From the cell containing the given text, extract its center point as (x, y) coordinate. 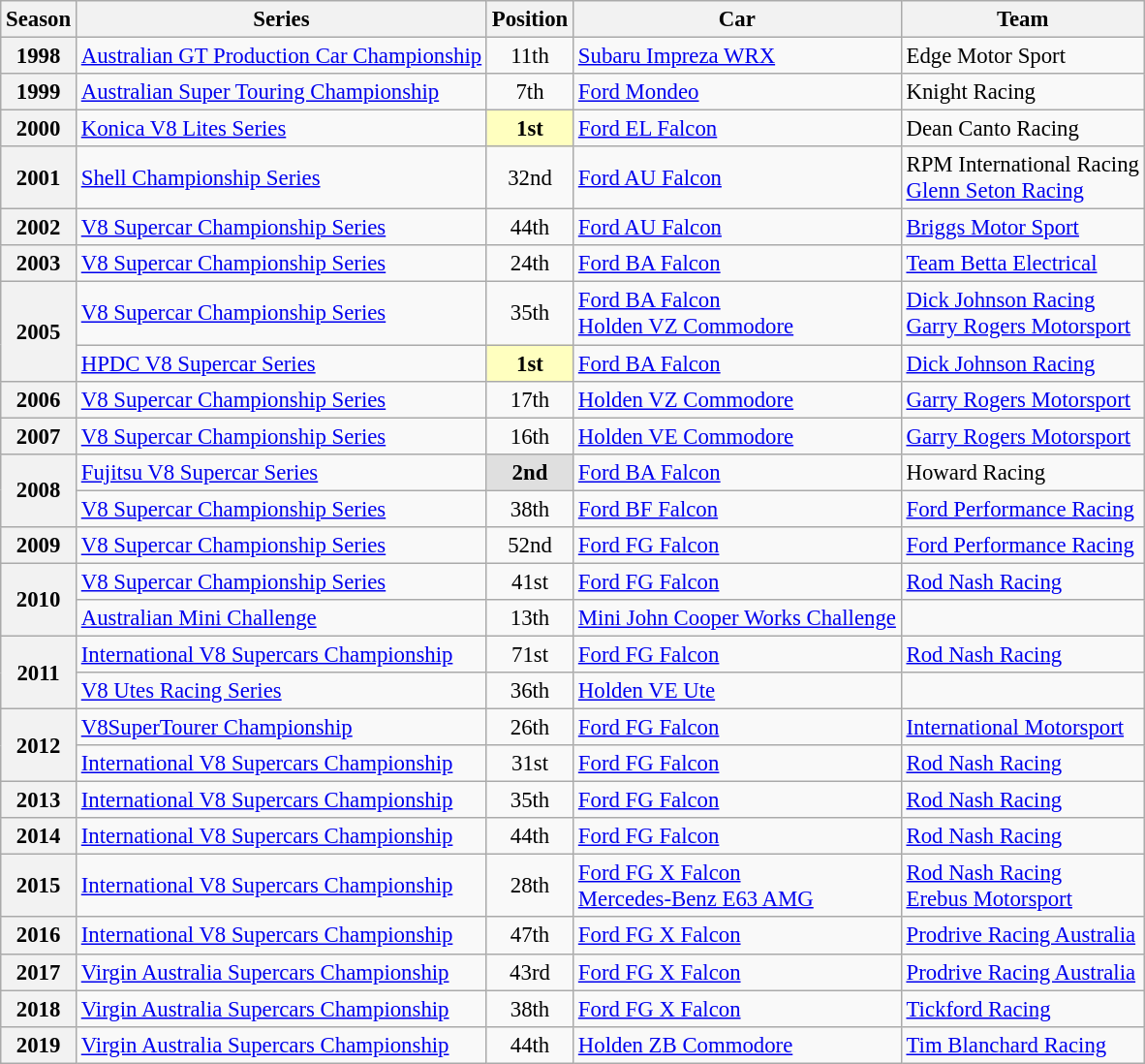
2017 (39, 972)
Ford EL Falcon (738, 129)
71st (529, 654)
13th (529, 618)
Dick Johnson Racing (1023, 363)
Ford BF Falcon (738, 509)
Team (1023, 19)
Ford BA FalconHolden VZ Commodore (738, 314)
Konica V8 Lites Series (281, 129)
2008 (39, 490)
16th (529, 436)
2016 (39, 936)
47th (529, 936)
2014 (39, 836)
Shell Championship Series (281, 178)
28th (529, 886)
Dick Johnson RacingGarry Rogers Motorsport (1023, 314)
11th (529, 56)
Series (281, 19)
Edge Motor Sport (1023, 56)
24th (529, 265)
Ford Mondeo (738, 92)
2001 (39, 178)
2018 (39, 1009)
Subaru Impreza WRX (738, 56)
1998 (39, 56)
43rd (529, 972)
Holden ZB Commodore (738, 1045)
2nd (529, 472)
Australian GT Production Car Championship (281, 56)
Team Betta Electrical (1023, 265)
RPM International RacingGlenn Seton Racing (1023, 178)
Australian Mini Challenge (281, 618)
V8SuperTourer Championship (281, 728)
International Motorsport (1023, 728)
Knight Racing (1023, 92)
Holden VZ Commodore (738, 399)
Position (529, 19)
2019 (39, 1045)
17th (529, 399)
Car (738, 19)
V8 Utes Racing Series (281, 691)
Mini John Cooper Works Challenge (738, 618)
2000 (39, 129)
41st (529, 581)
2003 (39, 265)
36th (529, 691)
Tickford Racing (1023, 1009)
Holden VE Ute (738, 691)
Season (39, 19)
26th (529, 728)
31st (529, 764)
Dean Canto Racing (1023, 129)
HPDC V8 Supercar Series (281, 363)
2011 (39, 673)
2012 (39, 746)
Fujitsu V8 Supercar Series (281, 472)
2013 (39, 800)
Holden VE Commodore (738, 436)
2015 (39, 886)
2009 (39, 546)
32nd (529, 178)
1999 (39, 92)
2010 (39, 599)
Tim Blanchard Racing (1023, 1045)
Briggs Motor Sport (1023, 228)
7th (529, 92)
Rod Nash RacingErebus Motorsport (1023, 886)
2006 (39, 399)
Australian Super Touring Championship (281, 92)
2005 (39, 331)
52nd (529, 546)
Ford FG X FalconMercedes-Benz E63 AMG (738, 886)
2002 (39, 228)
2007 (39, 436)
Howard Racing (1023, 472)
